For the text-containing cell, return its midpoint in (x, y) coordinate format. 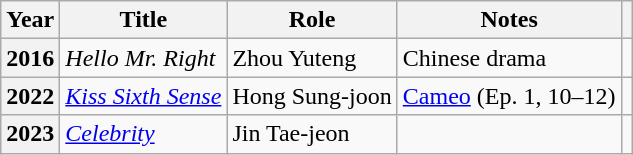
Hello Mr. Right (144, 58)
Year (30, 20)
Role (312, 20)
Title (144, 20)
Cameo (Ep. 1, 10–12) (509, 96)
Celebrity (144, 134)
Jin Tae-jeon (312, 134)
2016 (30, 58)
Notes (509, 20)
2023 (30, 134)
Zhou Yuteng (312, 58)
2022 (30, 96)
Kiss Sixth Sense (144, 96)
Chinese drama (509, 58)
Hong Sung-joon (312, 96)
